Locate the cell with the specified text and output its [x, y] center coordinate. 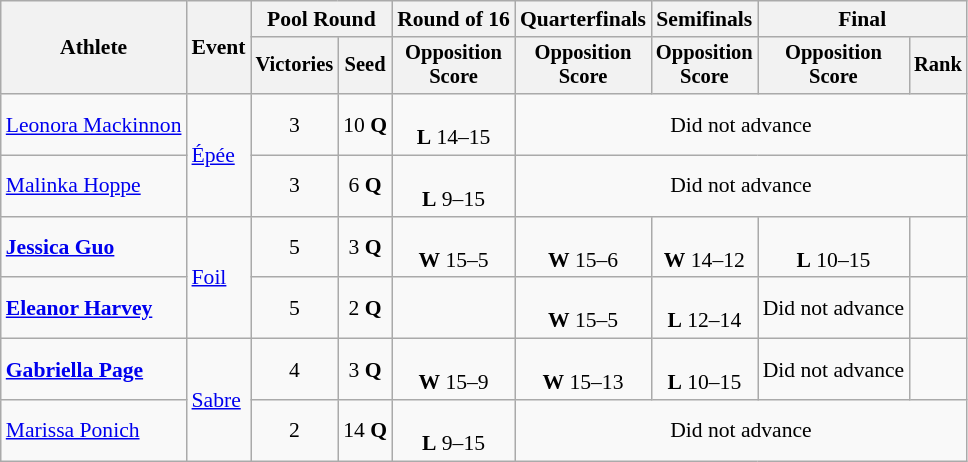
2 Q [365, 308]
4 [295, 370]
Foil [219, 278]
W 15–6 [583, 248]
Pool Round [322, 19]
Victories [295, 66]
2 [295, 430]
W 14–12 [704, 248]
6 Q [365, 186]
10 Q [365, 124]
W 15–13 [583, 370]
Round of 16 [454, 19]
Marissa Ponich [94, 430]
Quarterfinals [583, 19]
Athlete [94, 48]
L 14–15 [454, 124]
Jessica Guo [94, 248]
Eleanor Harvey [94, 308]
Final [862, 19]
W 15–9 [454, 370]
Malinka Hoppe [94, 186]
Seed [365, 66]
Épée [219, 155]
L 12–14 [704, 308]
Rank [938, 66]
Event [219, 48]
Semifinals [704, 19]
Sabre [219, 400]
Leonora Mackinnon [94, 124]
14 Q [365, 430]
Gabriella Page [94, 370]
